Return the (X, Y) coordinate for the center point of the cell that contains the specified text.  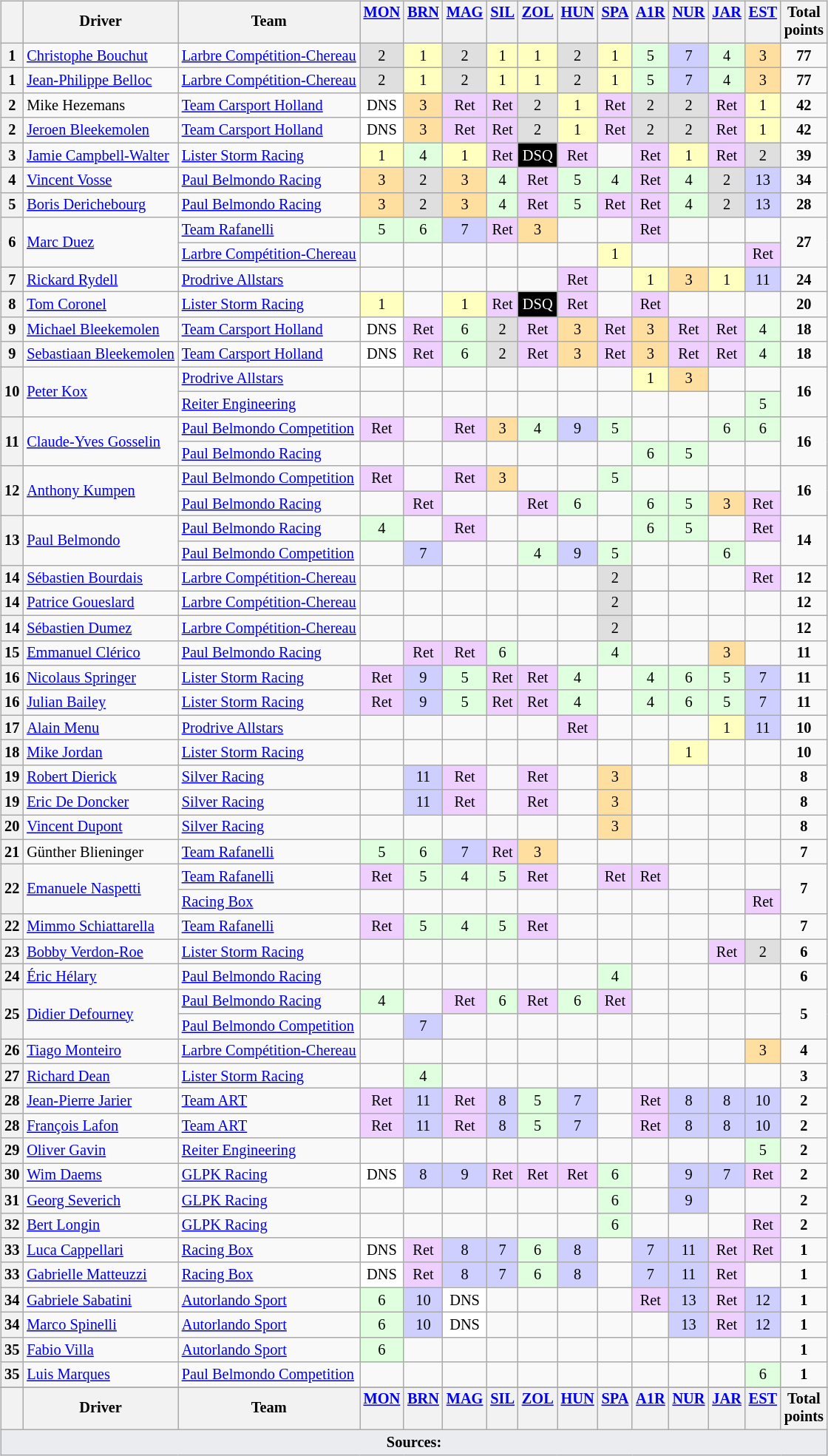
Emanuele Naspetti (101, 889)
Luca Cappellari (101, 1250)
Emmanuel Clérico (101, 653)
26 (12, 1052)
Sébastien Bourdais (101, 578)
Peter Kox (101, 392)
15 (12, 653)
Sources: (414, 1442)
Jamie Campbell-Walter (101, 155)
29 (12, 1151)
Gabrielle Matteuzzi (101, 1275)
21 (12, 852)
Boris Derichebourg (101, 205)
Éric Hélary (101, 977)
François Lafon (101, 1126)
Günther Blieninger (101, 852)
Patrice Goueslard (101, 603)
30 (12, 1176)
39 (804, 155)
Mimmo Schiattarella (101, 927)
Paul Belmondo (101, 541)
Tom Coronel (101, 305)
Marc Duez (101, 243)
32 (12, 1225)
Bobby Verdon-Roe (101, 952)
Oliver Gavin (101, 1151)
Tiago Monteiro (101, 1052)
31 (12, 1200)
Mike Hezemans (101, 106)
Sébastien Dumez (101, 628)
Gabriele Sabatini (101, 1300)
Jean-Pierre Jarier (101, 1101)
Nicolaus Springer (101, 678)
Mike Jordan (101, 753)
Richard Dean (101, 1076)
Luis Marques (101, 1375)
Robert Dierick (101, 777)
Rickard Rydell (101, 280)
Sebastiaan Bleekemolen (101, 354)
Vincent Vosse (101, 180)
Jeroen Bleekemolen (101, 130)
Eric De Doncker (101, 802)
Wim Daems (101, 1176)
Michael Bleekemolen (101, 330)
Anthony Kumpen (101, 491)
Georg Severich (101, 1200)
Alain Menu (101, 728)
17 (12, 728)
Didier Defourney (101, 1013)
Marco Spinelli (101, 1325)
25 (12, 1013)
Julian Bailey (101, 702)
Christophe Bouchut (101, 55)
23 (12, 952)
Jean-Philippe Belloc (101, 81)
Bert Longin (101, 1225)
Claude-Yves Gosselin (101, 441)
Vincent Dupont (101, 827)
Fabio Villa (101, 1350)
